Find where the given text appears and provide that cell's center as [X, Y] coordinate. 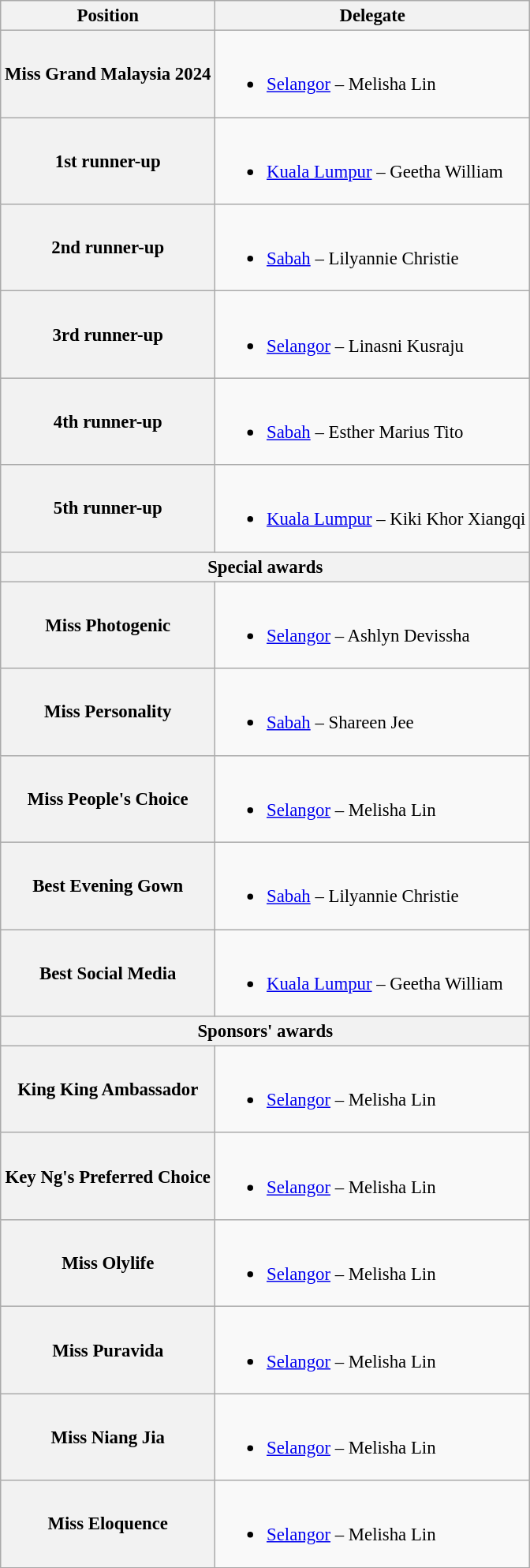
King King Ambassador [108, 1089]
Key Ng's Preferred Choice [108, 1177]
Special awards [265, 567]
3rd runner-up [108, 335]
Miss Eloquence [108, 1524]
1st runner-up [108, 161]
Best Evening Gown [108, 886]
Miss People's Choice [108, 799]
Miss Photogenic [108, 625]
Miss Olylife [108, 1263]
Miss Puravida [108, 1350]
5th runner-up [108, 508]
Position [108, 16]
Kuala Lumpur – Kiki Khor Xiangqi [372, 508]
Miss Grand Malaysia 2024 [108, 74]
Best Social Media [108, 973]
Sponsors' awards [265, 1031]
Miss Personality [108, 712]
Sabah – Shareen Jee [372, 712]
Delegate [372, 16]
Selangor – Ashlyn Devissha [372, 625]
Selangor – Linasni Kusraju [372, 335]
4th runner-up [108, 421]
Sabah – Esther Marius Tito [372, 421]
Miss Niang Jia [108, 1437]
2nd runner-up [108, 248]
